Return (X, Y) of the center of cell containing provided text 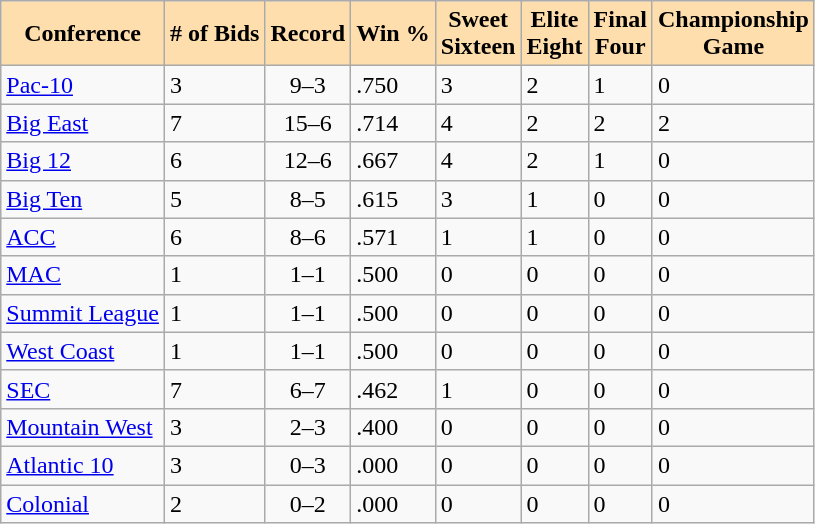
Pac-10 (83, 85)
Summit League (83, 313)
.571 (394, 237)
Big East (83, 123)
.714 (394, 123)
5 (214, 199)
.615 (394, 199)
2–3 (308, 427)
.667 (394, 161)
Mountain West (83, 427)
9–3 (308, 85)
6–7 (308, 389)
Record (308, 34)
SweetSixteen (478, 34)
15–6 (308, 123)
8–6 (308, 237)
Conference (83, 34)
FinalFour (620, 34)
.400 (394, 427)
Atlantic 10 (83, 465)
ACC (83, 237)
Colonial (83, 503)
Big Ten (83, 199)
EliteEight (554, 34)
.462 (394, 389)
MAC (83, 275)
SEC (83, 389)
8–5 (308, 199)
Win % (394, 34)
Big 12 (83, 161)
12–6 (308, 161)
0–3 (308, 465)
# of Bids (214, 34)
.750 (394, 85)
0–2 (308, 503)
ChampionshipGame (733, 34)
West Coast (83, 351)
